Output the [X, Y] coordinate of the center of the cell containing the given text.  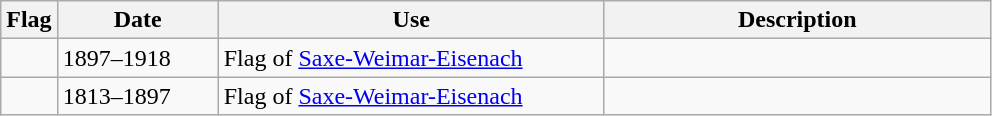
1897–1918 [138, 58]
Use [411, 20]
Flag [29, 20]
Description [797, 20]
Date [138, 20]
1813–1897 [138, 96]
